Extract the [X, Y] coordinate from the center of the cell holding the provided text.  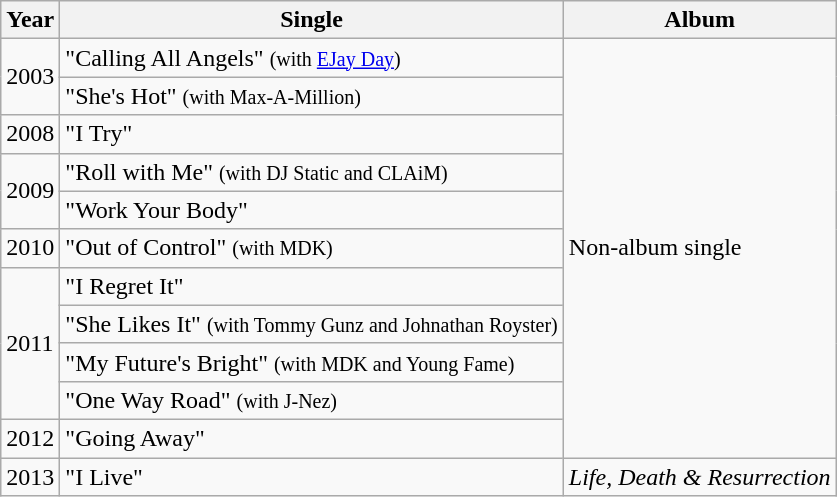
Year [30, 20]
"Roll with Me" (with DJ Static and CLAiM) [312, 172]
2008 [30, 134]
2009 [30, 191]
"One Way Road" (with J-Nez) [312, 400]
"My Future's Bright" (with MDK and Young Fame) [312, 362]
"She's Hot" (with Max-A-Million) [312, 96]
2011 [30, 343]
"Work Your Body" [312, 210]
Album [700, 20]
Single [312, 20]
"I Regret It" [312, 286]
2012 [30, 438]
2010 [30, 248]
Life, Death & Resurrection [700, 477]
"Going Away" [312, 438]
"She Likes It" (with Tommy Gunz and Johnathan Royster) [312, 324]
"I Live" [312, 477]
Non-album single [700, 248]
2013 [30, 477]
2003 [30, 77]
"Calling All Angels" (with EJay Day) [312, 58]
"Out of Control" (with MDK) [312, 248]
"I Try" [312, 134]
